From the cell containing the given text, extract its center point as (x, y) coordinate. 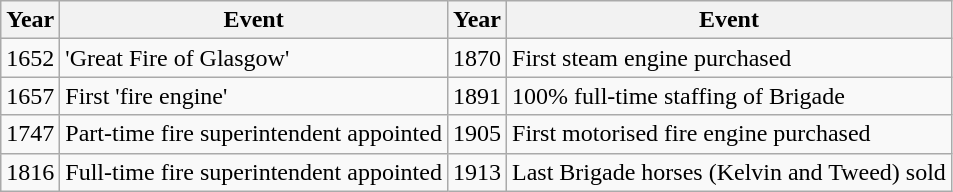
First motorised fire engine purchased (730, 134)
1652 (30, 58)
First 'fire engine' (254, 96)
1816 (30, 172)
1657 (30, 96)
Part-time fire superintendent appointed (254, 134)
Last Brigade horses (Kelvin and Tweed) sold (730, 172)
'Great Fire of Glasgow' (254, 58)
1891 (476, 96)
1870 (476, 58)
1747 (30, 134)
Full-time fire superintendent appointed (254, 172)
1913 (476, 172)
First steam engine purchased (730, 58)
1905 (476, 134)
100% full-time staffing of Brigade (730, 96)
